Output the (X, Y) coordinate of the center of the cell containing the given text.  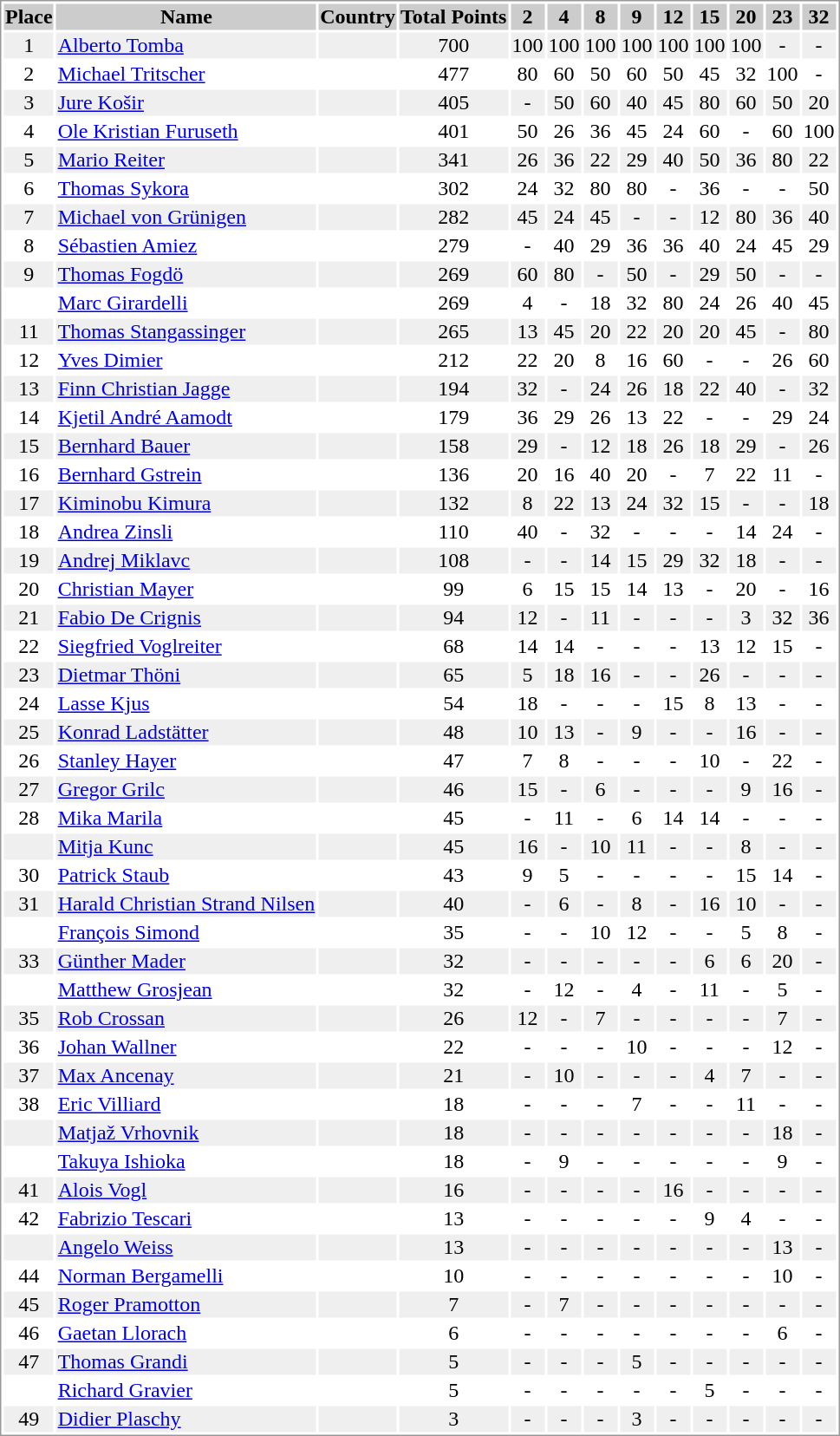
Johan Wallner (186, 1047)
Bernhard Gstrein (186, 474)
Alberto Tomba (186, 46)
Bernhard Bauer (186, 447)
Takuya Ishioka (186, 1161)
17 (29, 504)
Mika Marila (186, 818)
Mitja Kunc (186, 847)
Country (358, 16)
François Simond (186, 932)
Total Points (453, 16)
Lasse Kjus (186, 703)
401 (453, 131)
Jure Košir (186, 103)
282 (453, 218)
Andrej Miklavc (186, 561)
Didier Plaschy (186, 1420)
Roger Pramotton (186, 1305)
158 (453, 447)
Richard Gravier (186, 1390)
19 (29, 561)
Angelo Weiss (186, 1248)
341 (453, 160)
Konrad Ladstätter (186, 733)
Michael Tritscher (186, 74)
Dietmar Thöni (186, 676)
Marc Girardelli (186, 303)
43 (453, 875)
110 (453, 532)
Thomas Fogdö (186, 275)
108 (453, 561)
Max Ancenay (186, 1076)
Fabrizio Tescari (186, 1218)
Kjetil André Aamodt (186, 417)
Place (29, 16)
44 (29, 1276)
Gaetan Llorach (186, 1333)
212 (453, 360)
Finn Christian Jagge (186, 389)
Fabio De Crignis (186, 618)
477 (453, 74)
Rob Crossan (186, 1019)
30 (29, 875)
Siegfried Voglreiter (186, 646)
25 (29, 733)
Stanley Hayer (186, 760)
Matjaž Vrhovnik (186, 1133)
Thomas Sykora (186, 188)
302 (453, 188)
54 (453, 703)
Alois Vogl (186, 1191)
Ole Kristian Furuseth (186, 131)
Christian Mayer (186, 589)
132 (453, 504)
279 (453, 245)
65 (453, 676)
Thomas Grandi (186, 1362)
194 (453, 389)
Name (186, 16)
1 (29, 46)
Yves Dimier (186, 360)
136 (453, 474)
Sébastien Amiez (186, 245)
Andrea Zinsli (186, 532)
48 (453, 733)
28 (29, 818)
Kiminobu Kimura (186, 504)
27 (29, 790)
Michael von Grünigen (186, 218)
49 (29, 1420)
Mario Reiter (186, 160)
Norman Bergamelli (186, 1276)
179 (453, 417)
94 (453, 618)
37 (29, 1076)
Patrick Staub (186, 875)
Eric Villiard (186, 1104)
31 (29, 904)
99 (453, 589)
Gregor Grilc (186, 790)
Matthew Grosjean (186, 989)
700 (453, 46)
Thomas Stangassinger (186, 332)
38 (29, 1104)
41 (29, 1191)
405 (453, 103)
68 (453, 646)
Harald Christian Strand Nilsen (186, 904)
42 (29, 1218)
33 (29, 962)
265 (453, 332)
Günther Mader (186, 962)
